Pinpoint the cell where the given text exists, returning its (x, y) midpoint coordinate. 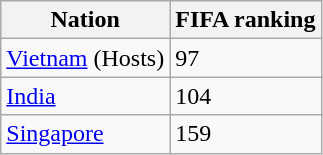
97 (246, 58)
FIFA ranking (246, 20)
Vietnam (Hosts) (86, 58)
Singapore (86, 134)
104 (246, 96)
159 (246, 134)
India (86, 96)
Nation (86, 20)
